Determine the (x, y) coordinate at the center of the cell enclosing the given text.  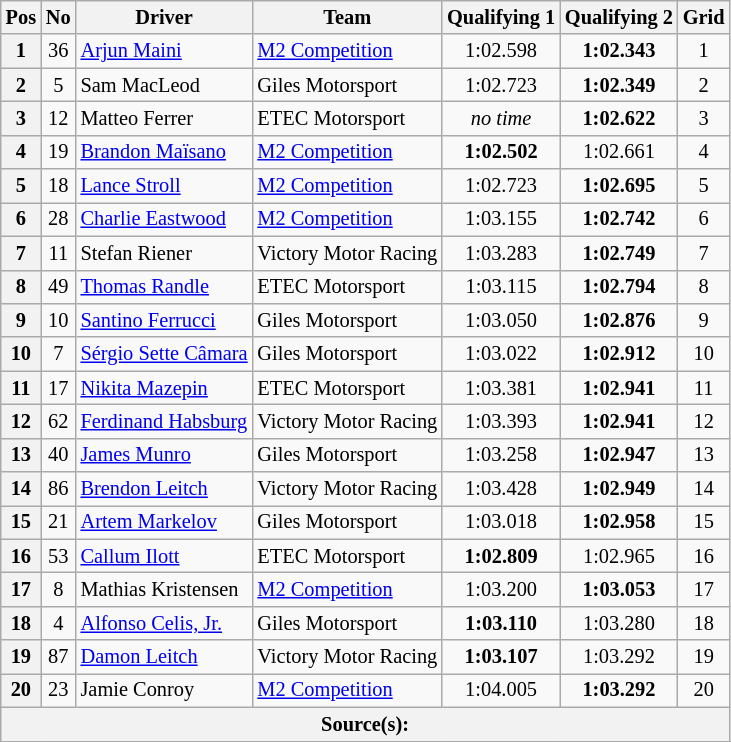
1:02.912 (619, 354)
1:03.110 (501, 623)
1:02.809 (501, 556)
Thomas Randle (164, 287)
1:02.958 (619, 522)
36 (58, 51)
1:03.053 (619, 589)
1:02.349 (619, 85)
Stefan Riener (164, 253)
Santino Ferrucci (164, 320)
Jamie Conroy (164, 690)
21 (58, 522)
1:02.695 (619, 186)
40 (58, 455)
Sérgio Sette Câmara (164, 354)
no time (501, 118)
Qualifying 1 (501, 17)
1:02.343 (619, 51)
86 (58, 489)
62 (58, 421)
Grid (704, 17)
1:02.876 (619, 320)
1:03.258 (501, 455)
1:02.965 (619, 556)
Mathias Kristensen (164, 589)
Ferdinand Habsburg (164, 421)
Driver (164, 17)
James Munro (164, 455)
Alfonso Celis, Jr. (164, 623)
1:02.502 (501, 152)
Lance Stroll (164, 186)
87 (58, 657)
1:03.050 (501, 320)
1:03.283 (501, 253)
Arjun Maini (164, 51)
Team (347, 17)
1:02.794 (619, 287)
Brendon Leitch (164, 489)
1:02.661 (619, 152)
1:03.155 (501, 219)
Matteo Ferrer (164, 118)
Artem Markelov (164, 522)
1:03.381 (501, 388)
Qualifying 2 (619, 17)
Charlie Eastwood (164, 219)
1:02.949 (619, 489)
Callum Ilott (164, 556)
1:03.022 (501, 354)
1:02.749 (619, 253)
1:02.622 (619, 118)
1:02.947 (619, 455)
28 (58, 219)
1:03.107 (501, 657)
Brandon Maïsano (164, 152)
1:03.393 (501, 421)
1:03.115 (501, 287)
Nikita Mazepin (164, 388)
1:03.428 (501, 489)
49 (58, 287)
1:03.200 (501, 589)
1:04.005 (501, 690)
Source(s): (366, 724)
1:03.018 (501, 522)
23 (58, 690)
No (58, 17)
1:02.598 (501, 51)
53 (58, 556)
Damon Leitch (164, 657)
1:03.280 (619, 623)
1:02.742 (619, 219)
Pos (21, 17)
Sam MacLeod (164, 85)
